Output the (X, Y) coordinate of the center of the cell containing the given text.  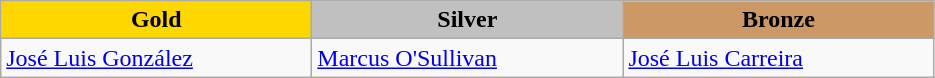
José Luis Carreira (778, 58)
Silver (468, 20)
Marcus O'Sullivan (468, 58)
Gold (156, 20)
Bronze (778, 20)
José Luis González (156, 58)
